Provide the (x, y) coordinate of the cell's center where the given text is located.  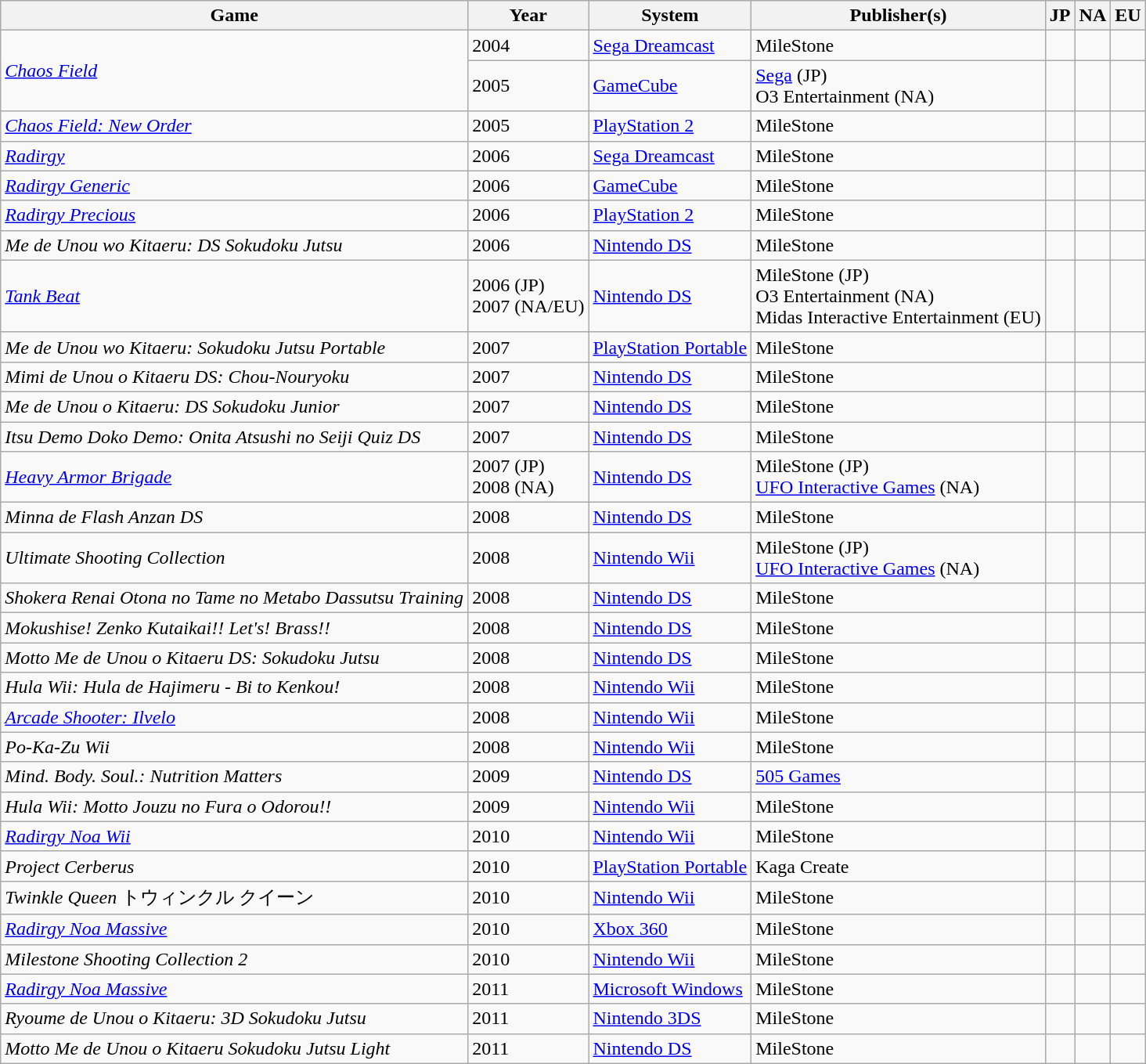
EU (1128, 16)
Itsu Demo Doko Demo: Onita Atsushi no Seiji Quiz DS (235, 436)
Year (528, 16)
Hula Wii: Hula de Hajimeru - Bi to Kenkou! (235, 687)
Mokushise! Zenko Kutaikai!! Let's! Brass!! (235, 628)
Po-Ka-Zu Wii (235, 747)
Me de Unou wo Kitaeru: Sokudoku Jutsu Portable (235, 347)
Me de Unou o Kitaeru: DS Sokudoku Junior (235, 406)
Mimi de Unou o Kitaeru DS: Chou-Nouryoku (235, 377)
Game (235, 16)
Nintendo 3DS (670, 1019)
System (670, 16)
Radirgy Precious (235, 215)
Motto Me de Unou o Kitaeru DS: Sokudoku Jutsu (235, 658)
Microsoft Windows (670, 989)
JP (1060, 16)
2004 (528, 45)
Chaos Field (235, 70)
Hula Wii: Motto Jouzu no Fura o Odorou!! (235, 806)
Sega (JP) O3 Entertainment (NA) (899, 86)
Shokera Renai Otona no Tame no Metabo Dassutsu Training (235, 598)
Radirgy Generic (235, 186)
NA (1093, 16)
Tank Beat (235, 296)
Arcade Shooter: Ilvelo (235, 717)
MileStone (JP) O3 Entertainment (NA) Midas Interactive Entertainment (EU) (899, 296)
Me de Unou wo Kitaeru: DS Sokudoku Jutsu (235, 245)
Kaga Create (899, 866)
2006 (JP) 2007 (NA/EU) (528, 296)
Mind. Body. Soul.: Nutrition Matters (235, 777)
505 Games (899, 777)
Publisher(s) (899, 16)
2007 (JP) 2008 (NA) (528, 478)
Ultimate Shooting Collection (235, 557)
Xbox 360 (670, 929)
Minna de Flash Anzan DS (235, 518)
Radirgy (235, 156)
Heavy Armor Brigade (235, 478)
Milestone Shooting Collection 2 (235, 959)
Radirgy Noa Wii (235, 836)
Project Cerberus (235, 866)
Motto Me de Unou o Kitaeru Sokudoku Jutsu Light (235, 1048)
Ryoume de Unou o Kitaeru: 3D Sokudoku Jutsu (235, 1019)
Twinkle Queen トウィンクル クイーン (235, 897)
Chaos Field: New Order (235, 126)
